Output the [X, Y] coordinate of the center of the cell containing the given text.  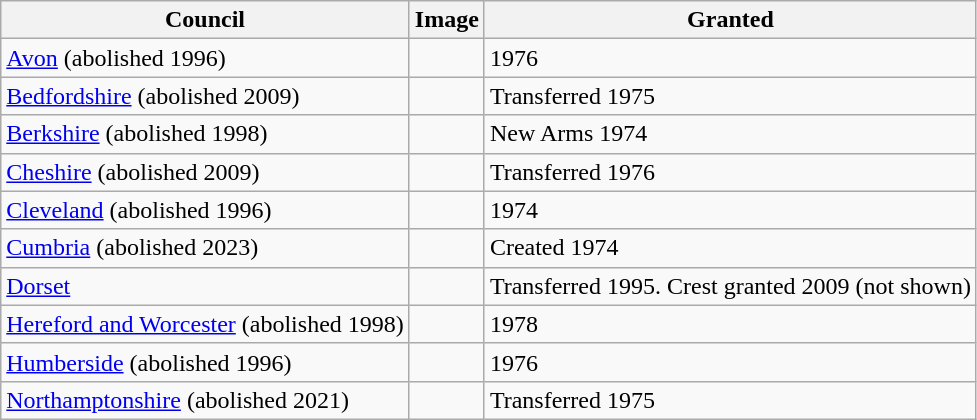
Created 1974 [730, 248]
Cumbria (abolished 2023) [206, 248]
1978 [730, 324]
Image [446, 20]
Granted [730, 20]
Bedfordshire (abolished 2009) [206, 96]
Humberside (abolished 1996) [206, 362]
Cleveland (abolished 1996) [206, 210]
Northamptonshire (abolished 2021) [206, 400]
New Arms 1974 [730, 134]
Berkshire (abolished 1998) [206, 134]
1974 [730, 210]
Transferred 1976 [730, 172]
Dorset [206, 286]
Avon (abolished 1996) [206, 58]
Council [206, 20]
Transferred 1995. Crest granted 2009 (not shown) [730, 286]
Cheshire (abolished 2009) [206, 172]
Hereford and Worcester (abolished 1998) [206, 324]
